For the text-containing cell, return its midpoint in [x, y] coordinate format. 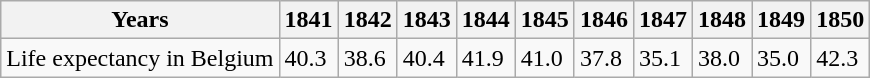
35.0 [782, 58]
35.1 [662, 58]
1845 [544, 20]
41.9 [486, 58]
40.3 [308, 58]
1847 [662, 20]
1849 [782, 20]
1844 [486, 20]
42.3 [840, 58]
1846 [604, 20]
40.4 [426, 58]
1842 [368, 20]
1850 [840, 20]
38.0 [722, 58]
1848 [722, 20]
Life expectancy in Belgium [140, 58]
37.8 [604, 58]
38.6 [368, 58]
41.0 [544, 58]
1841 [308, 20]
1843 [426, 20]
Years [140, 20]
